Pinpoint the cell where the given text exists, returning its [X, Y] midpoint coordinate. 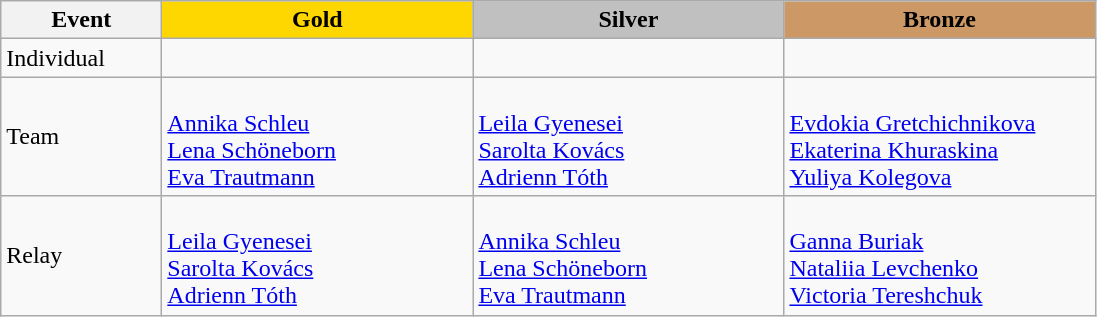
Team [82, 136]
Event [82, 20]
Evdokia GretchichnikovaEkaterina KhuraskinaYuliya Kolegova [940, 136]
Gold [318, 20]
Individual [82, 58]
Relay [82, 256]
Bronze [940, 20]
Ganna BuriakNataliia LevchenkoVictoria Tereshchuk [940, 256]
Silver [628, 20]
